Find where the given text appears and provide that cell's center as [X, Y] coordinate. 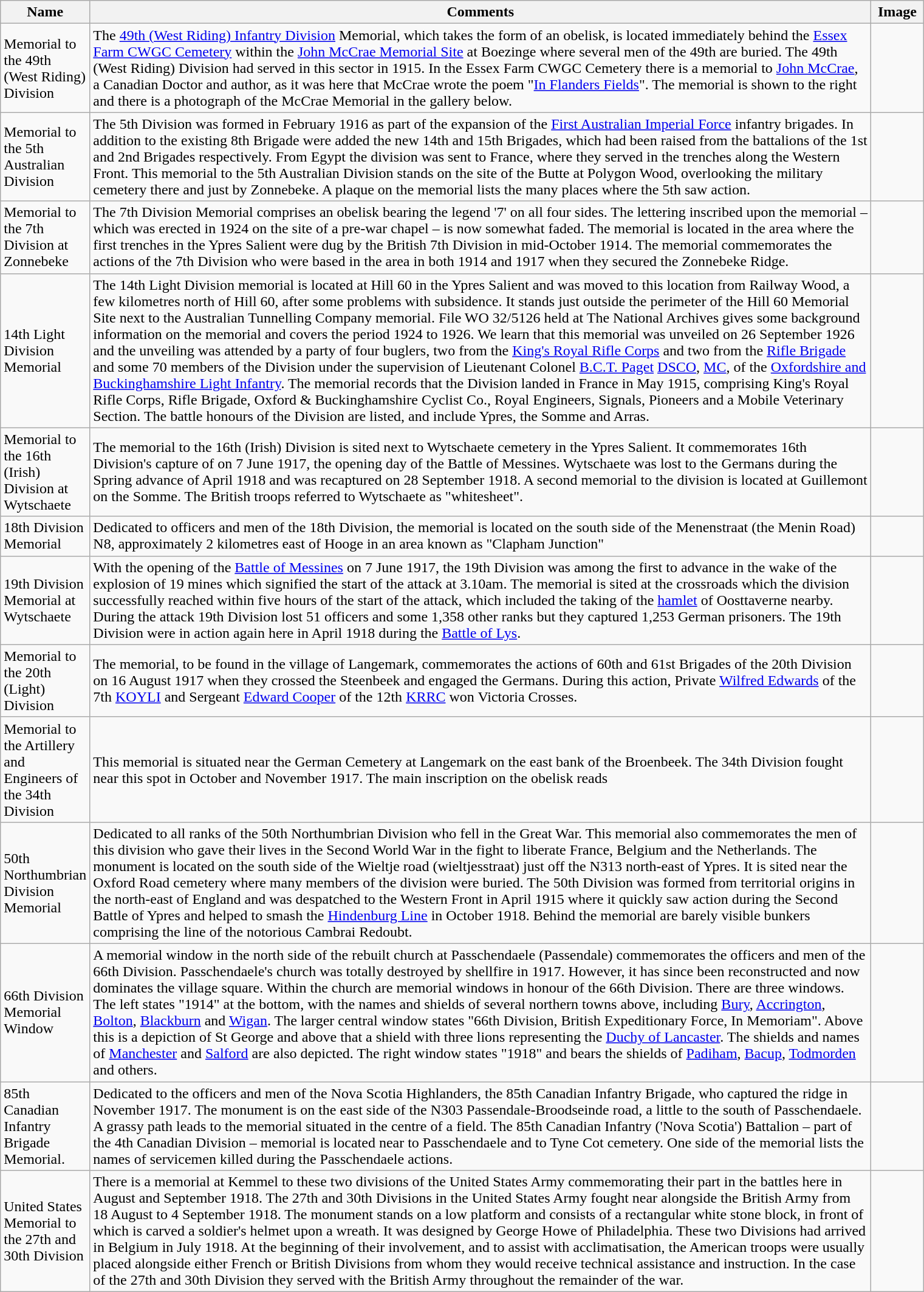
Memorial to the Artillery and Engineers of the 34th Division [45, 769]
Comments [481, 12]
19th Division Memorial at Wytschaete [45, 600]
66th Division Memorial Window [45, 1012]
Memorial to the 16th (Irish) Division at Wytschaete [45, 472]
Memorial to the 20th (Light) Division [45, 680]
Memorial to the 49th (West Riding) Division [45, 68]
50th Northumbrian Division Memorial [45, 883]
14th Light Division Memorial [45, 350]
Name [45, 12]
United States Memorial to the 27th and 30th Division [45, 1231]
85th Canadian Infantry Brigade Memorial. [45, 1126]
18th Division Memorial [45, 536]
Memorial to the 7th Division at Zonnebeke [45, 237]
Image [897, 12]
Memorial to the 5th Australian Division [45, 157]
